Search for the cell housing the specified text and yield its [X, Y] center coordinate. 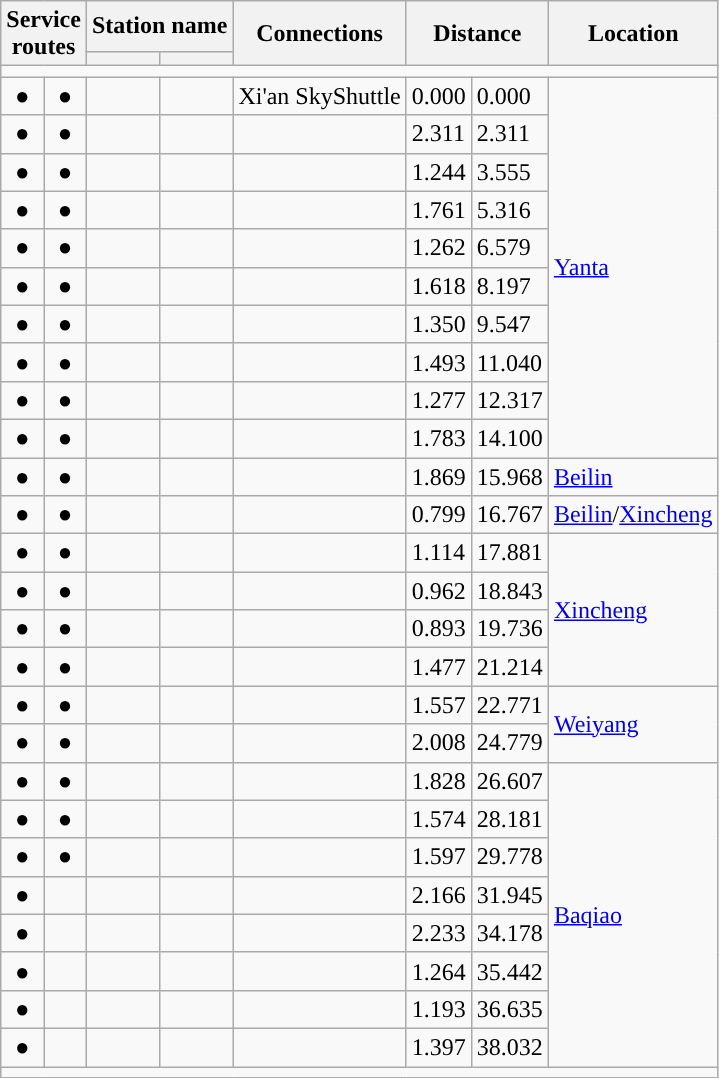
1.244 [438, 172]
Xi'an SkyShuttle [320, 96]
9.547 [510, 324]
Beilin/Xincheng [633, 515]
38.032 [510, 1047]
2.233 [438, 933]
2.166 [438, 895]
21.214 [510, 667]
0.962 [438, 591]
12.317 [510, 400]
Station name [159, 26]
31.945 [510, 895]
1.262 [438, 248]
1.114 [438, 553]
17.881 [510, 553]
2.008 [438, 743]
Xincheng [633, 610]
26.607 [510, 781]
24.779 [510, 743]
1.477 [438, 667]
11.040 [510, 362]
1.869 [438, 477]
1.557 [438, 705]
0.799 [438, 515]
5.316 [510, 210]
15.968 [510, 477]
Yanta [633, 268]
28.181 [510, 819]
6.579 [510, 248]
1.761 [438, 210]
1.783 [438, 438]
Location [633, 34]
34.178 [510, 933]
14.100 [510, 438]
1.397 [438, 1047]
1.597 [438, 857]
8.197 [510, 286]
1.493 [438, 362]
29.778 [510, 857]
1.264 [438, 971]
Serviceroutes [44, 34]
1.193 [438, 1009]
Weiyang [633, 724]
35.442 [510, 971]
Baqiao [633, 914]
1.574 [438, 819]
22.771 [510, 705]
1.618 [438, 286]
0.893 [438, 629]
36.635 [510, 1009]
16.767 [510, 515]
1.350 [438, 324]
Connections [320, 34]
Beilin [633, 477]
1.277 [438, 400]
Distance [477, 34]
18.843 [510, 591]
3.555 [510, 172]
1.828 [438, 781]
19.736 [510, 629]
